From the cell containing the given text, extract its center point as (x, y) coordinate. 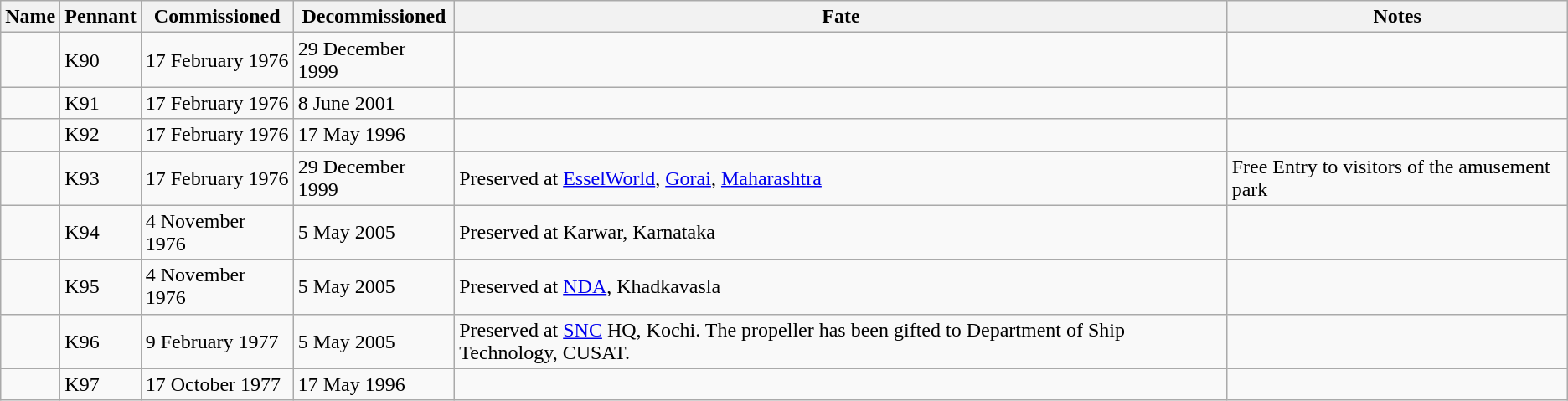
K94 (101, 233)
K97 (101, 384)
Preserved at Karwar, Karnataka (841, 233)
Name (30, 17)
Commissioned (217, 17)
K93 (101, 177)
Pennant (101, 17)
K92 (101, 135)
Fate (841, 17)
K90 (101, 60)
8 June 2001 (374, 103)
9 February 1977 (217, 342)
K95 (101, 286)
Free Entry to visitors of the amusement park (1397, 177)
Preserved at SNC HQ, Kochi. The propeller has been gifted to Department of Ship Technology, CUSAT. (841, 342)
17 October 1977 (217, 384)
K96 (101, 342)
Preserved at NDA, Khadkavasla (841, 286)
Decommissioned (374, 17)
Notes (1397, 17)
K91 (101, 103)
Preserved at EsselWorld, Gorai, Maharashtra (841, 177)
